Scan for the cell matching the given text and deliver its [X, Y] coordinate at center. 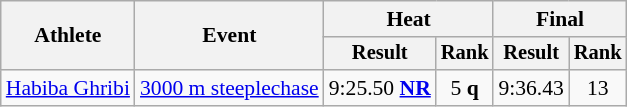
3000 m steeplechase [230, 88]
5 q [465, 88]
Habiba Ghribi [68, 88]
Final [560, 19]
9:25.50 NR [380, 88]
Athlete [68, 36]
13 [598, 88]
9:36.43 [530, 88]
Event [230, 36]
Heat [409, 19]
